For the text-containing cell, return its midpoint in (x, y) coordinate format. 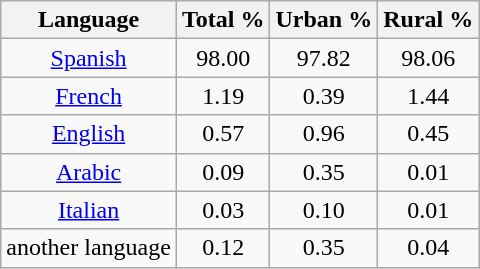
Italian (89, 210)
97.82 (324, 58)
0.39 (324, 96)
0.96 (324, 134)
98.06 (428, 58)
98.00 (223, 58)
0.57 (223, 134)
Rural % (428, 20)
Arabic (89, 172)
Urban % (324, 20)
English (89, 134)
0.12 (223, 248)
0.45 (428, 134)
Language (89, 20)
0.10 (324, 210)
Total % (223, 20)
0.03 (223, 210)
1.19 (223, 96)
0.09 (223, 172)
0.04 (428, 248)
French (89, 96)
1.44 (428, 96)
another language (89, 248)
Spanish (89, 58)
